Find where the given text appears and provide that cell's center as [x, y] coordinate. 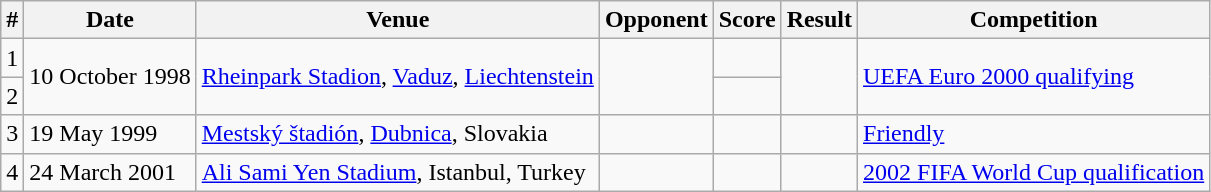
Competition [1034, 20]
10 October 1998 [110, 77]
Mestský štadión, Dubnica, Slovakia [398, 134]
Venue [398, 20]
Friendly [1034, 134]
Result [819, 20]
2 [12, 96]
1 [12, 58]
4 [12, 172]
3 [12, 134]
24 March 2001 [110, 172]
19 May 1999 [110, 134]
Opponent [656, 20]
Rheinpark Stadion, Vaduz, Liechtenstein [398, 77]
UEFA Euro 2000 qualifying [1034, 77]
2002 FIFA World Cup qualification [1034, 172]
Date [110, 20]
# [12, 20]
Score [747, 20]
Ali Sami Yen Stadium, Istanbul, Turkey [398, 172]
